Return the [X, Y] coordinate for the center point of the cell that contains the specified text.  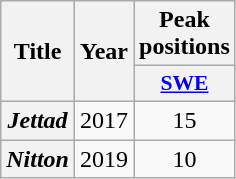
Peak positions [185, 34]
10 [185, 159]
2019 [104, 159]
Jettad [38, 120]
SWE [185, 84]
Title [38, 52]
Year [104, 52]
Nitton [38, 159]
15 [185, 120]
2017 [104, 120]
